Search for the cell housing the specified text and yield its [x, y] center coordinate. 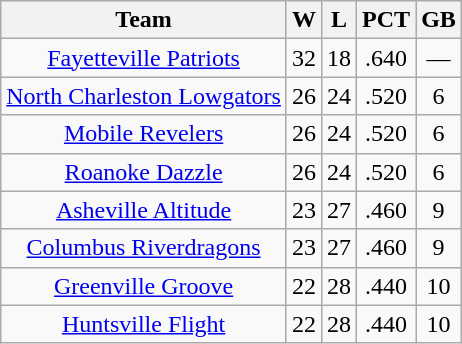
Fayetteville Patriots [144, 58]
Greenville Groove [144, 286]
Team [144, 20]
L [338, 20]
Roanoke Dazzle [144, 172]
Mobile Revelers [144, 134]
Huntsville Flight [144, 324]
GB [439, 20]
Asheville Altitude [144, 210]
PCT [386, 20]
32 [304, 58]
18 [338, 58]
W [304, 20]
Columbus Riverdragons [144, 248]
North Charleston Lowgators [144, 96]
— [439, 58]
.640 [386, 58]
